Extract the [x, y] coordinate from the center of the cell holding the provided text.  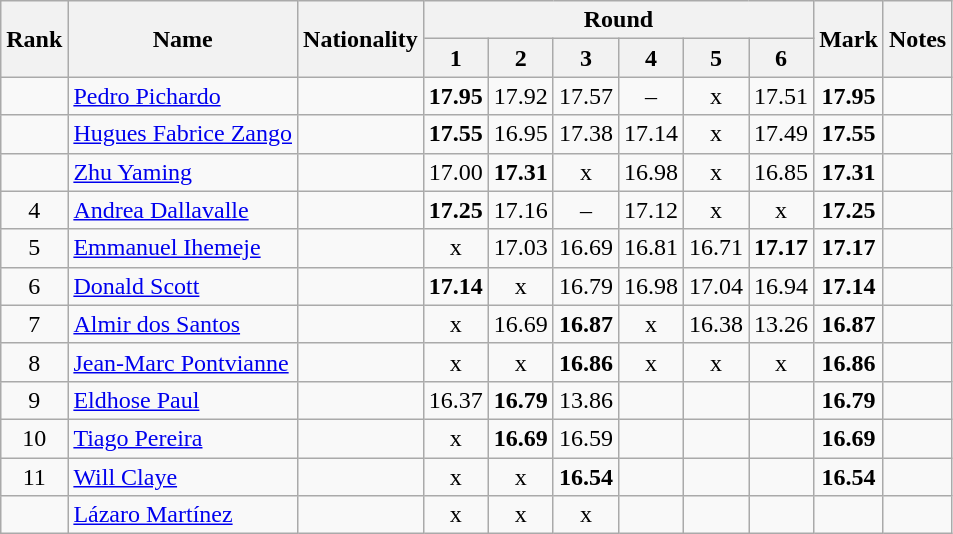
Jean-Marc Pontvianne [183, 362]
Pedro Pichardo [183, 96]
16.37 [456, 400]
Zhu Yaming [183, 172]
Emmanuel Ihemeje [183, 248]
17.00 [456, 172]
Mark [849, 39]
10 [34, 438]
Lázaro Martínez [183, 515]
17.04 [716, 286]
11 [34, 477]
13.86 [586, 400]
16.38 [716, 324]
16.95 [520, 134]
3 [586, 58]
Rank [34, 39]
17.16 [520, 210]
17.49 [782, 134]
17.03 [520, 248]
8 [34, 362]
17.12 [650, 210]
9 [34, 400]
17.92 [520, 96]
16.71 [716, 248]
2 [520, 58]
Will Claye [183, 477]
Notes [917, 39]
17.51 [782, 96]
Almir dos Santos [183, 324]
17.38 [586, 134]
Andrea Dallavalle [183, 210]
Hugues Fabrice Zango [183, 134]
Name [183, 39]
16.81 [650, 248]
Donald Scott [183, 286]
16.85 [782, 172]
Nationality [361, 39]
16.59 [586, 438]
Tiago Pereira [183, 438]
Eldhose Paul [183, 400]
Round [618, 20]
13.26 [782, 324]
16.94 [782, 286]
7 [34, 324]
1 [456, 58]
17.57 [586, 96]
